Return [X, Y] of the center of cell containing provided text 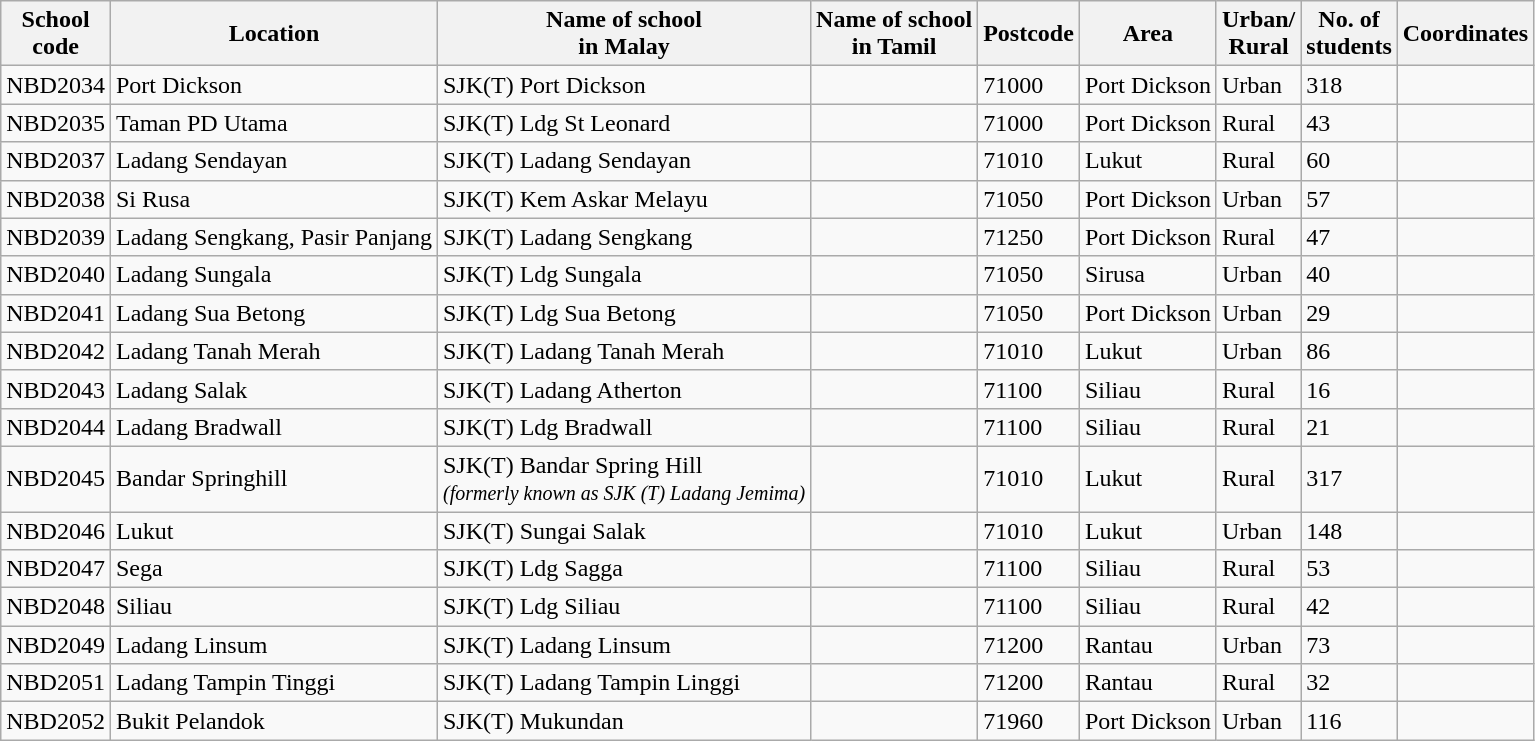
Ladang Salak [274, 389]
SJK(T) Ladang Atherton [624, 389]
16 [1349, 389]
SJK(T) Ladang Sengkang [624, 237]
Ladang Sungala [274, 275]
Schoolcode [56, 34]
57 [1349, 199]
73 [1349, 645]
NBD2045 [56, 478]
NBD2051 [56, 683]
SJK(T) Kem Askar Melayu [624, 199]
SJK(T) Ldg Sungala [624, 275]
NBD2041 [56, 313]
NBD2048 [56, 607]
NBD2046 [56, 531]
NBD2040 [56, 275]
No. ofstudents [1349, 34]
NBD2034 [56, 85]
Bukit Pelandok [274, 721]
SJK(T) Ldg Bradwall [624, 427]
SJK(T) Mukundan [624, 721]
Name of schoolin Tamil [894, 34]
Bandar Springhill [274, 478]
42 [1349, 607]
318 [1349, 85]
SJK(T) Ldg Sua Betong [624, 313]
21 [1349, 427]
116 [1349, 721]
SJK(T) Ladang Tampin Linggi [624, 683]
NBD2049 [56, 645]
SJK(T) Ldg St Leonard [624, 123]
NBD2042 [56, 351]
Sirusa [1148, 275]
60 [1349, 161]
SJK(T) Ldg Siliau [624, 607]
Sega [274, 569]
Si Rusa [274, 199]
317 [1349, 478]
NBD2035 [56, 123]
Ladang Sua Betong [274, 313]
SJK(T) Ldg Sagga [624, 569]
Coordinates [1465, 34]
32 [1349, 683]
Ladang Linsum [274, 645]
SJK(T) Ladang Tanah Merah [624, 351]
Location [274, 34]
47 [1349, 237]
Urban/Rural [1258, 34]
53 [1349, 569]
71960 [1029, 721]
148 [1349, 531]
Postcode [1029, 34]
NBD2044 [56, 427]
SJK(T) Ladang Linsum [624, 645]
NBD2047 [56, 569]
SJK(T) Bandar Spring Hill(formerly known as SJK (T) Ladang Jemima) [624, 478]
NBD2052 [56, 721]
Name of schoolin Malay [624, 34]
NBD2043 [56, 389]
71250 [1029, 237]
Ladang Sengkang, Pasir Panjang [274, 237]
NBD2038 [56, 199]
43 [1349, 123]
Ladang Bradwall [274, 427]
NBD2037 [56, 161]
86 [1349, 351]
SJK(T) Ladang Sendayan [624, 161]
NBD2039 [56, 237]
SJK(T) Port Dickson [624, 85]
Ladang Sendayan [274, 161]
SJK(T) Sungai Salak [624, 531]
Area [1148, 34]
Taman PD Utama [274, 123]
29 [1349, 313]
Ladang Tanah Merah [274, 351]
Ladang Tampin Tinggi [274, 683]
40 [1349, 275]
